Return [x, y] of the center of cell containing provided text 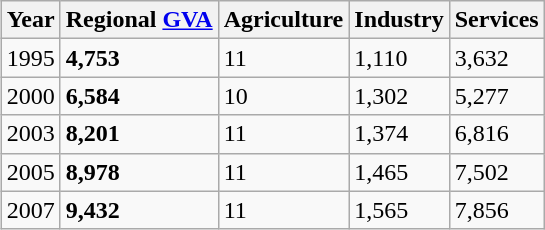
Agriculture [284, 20]
2005 [30, 172]
1995 [30, 58]
1,374 [399, 134]
6,584 [139, 96]
Year [30, 20]
Services [496, 20]
10 [284, 96]
Regional GVA [139, 20]
1,302 [399, 96]
1,110 [399, 58]
2000 [30, 96]
5,277 [496, 96]
7,502 [496, 172]
Industry [399, 20]
9,432 [139, 210]
4,753 [139, 58]
2003 [30, 134]
6,816 [496, 134]
8,201 [139, 134]
3,632 [496, 58]
7,856 [496, 210]
2007 [30, 210]
1,465 [399, 172]
1,565 [399, 210]
8,978 [139, 172]
